Return [X, Y] of the center of cell containing provided text 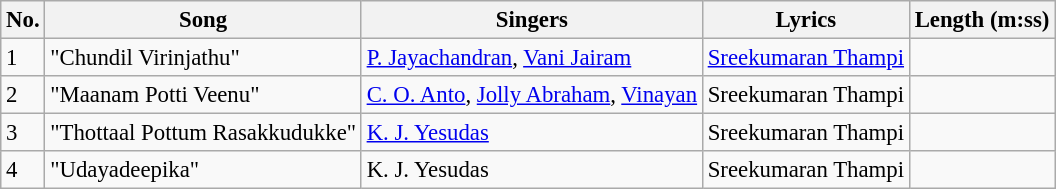
No. [23, 20]
2 [23, 95]
"Chundil Virinjathu" [203, 58]
Length (m:ss) [982, 20]
"Thottaal Pottum Rasakkudukke" [203, 133]
"Udayadeepika" [203, 170]
3 [23, 133]
"Maanam Potti Veenu" [203, 95]
4 [23, 170]
P. Jayachandran, Vani Jairam [532, 58]
Lyrics [806, 20]
Singers [532, 20]
Song [203, 20]
1 [23, 58]
C. O. Anto, Jolly Abraham, Vinayan [532, 95]
